Pinpoint the cell where the given text exists, returning its (X, Y) midpoint coordinate. 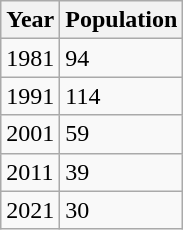
94 (122, 58)
2001 (30, 134)
30 (122, 210)
59 (122, 134)
1991 (30, 96)
114 (122, 96)
39 (122, 172)
1981 (30, 58)
Year (30, 20)
2011 (30, 172)
2021 (30, 210)
Population (122, 20)
